From the cell containing the given text, extract its center point as (x, y) coordinate. 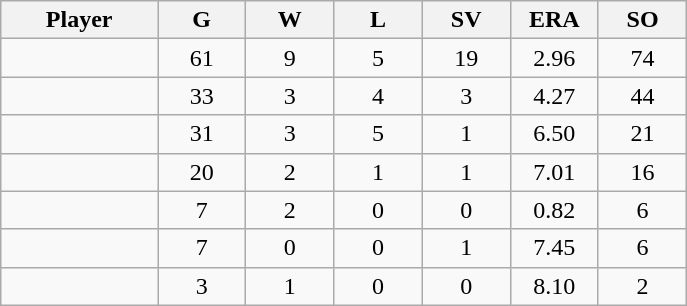
0.82 (554, 210)
7.01 (554, 172)
31 (202, 134)
8.10 (554, 286)
L (378, 20)
G (202, 20)
Player (80, 20)
9 (290, 58)
74 (642, 58)
20 (202, 172)
SO (642, 20)
2.96 (554, 58)
16 (642, 172)
21 (642, 134)
4.27 (554, 96)
SV (466, 20)
61 (202, 58)
44 (642, 96)
6.50 (554, 134)
7.45 (554, 248)
W (290, 20)
ERA (554, 20)
19 (466, 58)
33 (202, 96)
4 (378, 96)
